Output the (X, Y) coordinate of the center of the cell containing the given text.  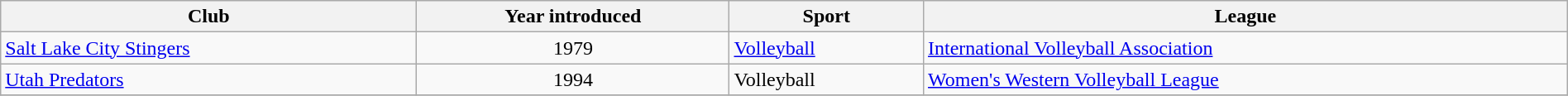
International Volleyball Association (1245, 48)
Salt Lake City Stingers (208, 48)
Club (208, 17)
Year introduced (573, 17)
1994 (573, 79)
Women's Western Volleyball League (1245, 79)
Utah Predators (208, 79)
League (1245, 17)
Sport (827, 17)
1979 (573, 48)
